Find where the given text appears and provide that cell's center as [X, Y] coordinate. 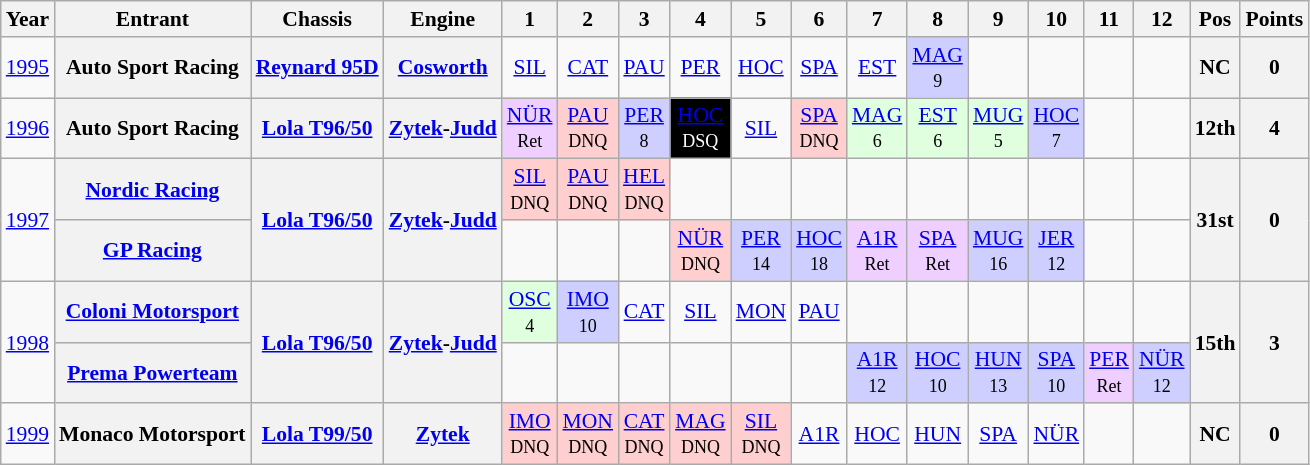
MAGDNQ [700, 434]
HUN [938, 434]
15th [1216, 342]
12th [1216, 128]
IMO10 [588, 312]
1996 [28, 128]
CATDNQ [644, 434]
HOC7 [1056, 128]
A1R [819, 434]
1995 [28, 68]
Reynard 95D [318, 68]
MUG5 [998, 128]
NÜR [1056, 434]
1 [530, 19]
6 [819, 19]
GP Racing [152, 250]
Cosworth [443, 68]
SPA10 [1056, 372]
Pos [1216, 19]
A1RRet [878, 250]
NÜRDNQ [700, 250]
Entrant [152, 19]
PER [700, 68]
10 [1056, 19]
SPARet [938, 250]
PER8 [644, 128]
HOCDSQ [700, 128]
A1R12 [878, 372]
MAG9 [938, 68]
Points [1274, 19]
Chassis [318, 19]
9 [998, 19]
31st [1216, 220]
MON [762, 312]
EST [878, 68]
Prema Powerteam [152, 372]
MONDNQ [588, 434]
Lola T99/50 [318, 434]
11 [1109, 19]
NÜRRet [530, 128]
MUG16 [998, 250]
NÜR12 [1162, 372]
1997 [28, 220]
HOC10 [938, 372]
Coloni Motorsport [152, 312]
8 [938, 19]
Monaco Motorsport [152, 434]
12 [1162, 19]
2 [588, 19]
HELDNQ [644, 190]
JER12 [1056, 250]
1998 [28, 342]
Engine [443, 19]
Year [28, 19]
1999 [28, 434]
EST6 [938, 128]
HUN13 [998, 372]
Zytek [443, 434]
MAG6 [878, 128]
PERRet [1109, 372]
7 [878, 19]
OSC4 [530, 312]
HOC18 [819, 250]
PER14 [762, 250]
SPADNQ [819, 128]
5 [762, 19]
Nordic Racing [152, 190]
IMODNQ [530, 434]
